For the text-containing cell, return its midpoint in [X, Y] coordinate format. 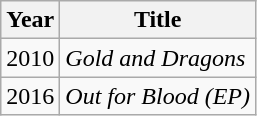
2010 [30, 58]
Year [30, 20]
Title [158, 20]
2016 [30, 96]
Out for Blood (EP) [158, 96]
Gold and Dragons [158, 58]
